Return the [X, Y] coordinate for the center point of the cell that contains the specified text.  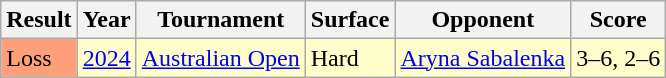
Loss [39, 58]
Opponent [483, 20]
Surface [350, 20]
Tournament [220, 20]
Score [618, 20]
Hard [350, 58]
3–6, 2–6 [618, 58]
Australian Open [220, 58]
Year [106, 20]
Aryna Sabalenka [483, 58]
2024 [106, 58]
Result [39, 20]
